Locate the cell with the specified text and output its (x, y) center coordinate. 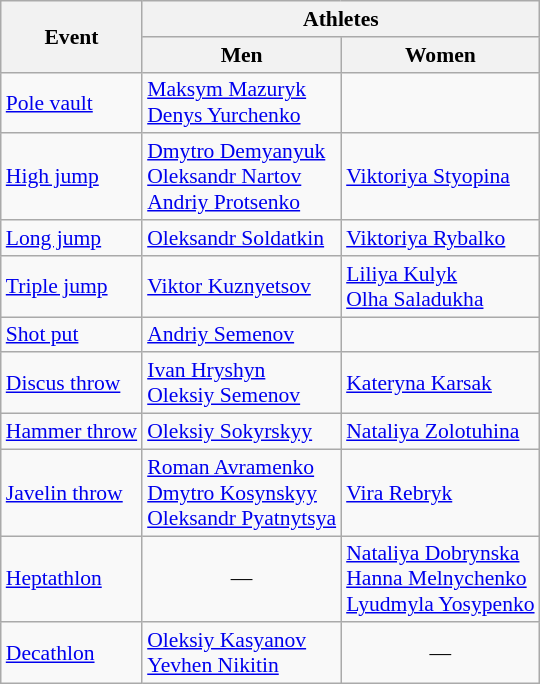
Roman AvramenkoDmytro KosynskyyOleksandr Pyatnytsya (242, 492)
Long jump (72, 238)
Javelin throw (72, 492)
Discus throw (72, 384)
Dmytro DemyanyukOleksandr NartovAndriy Protsenko (242, 178)
Oleksiy KasyanovYevhen Nikitin (242, 654)
Vira Rebryk (440, 492)
Shot put (72, 335)
Decathlon (72, 654)
Oleksiy Sokyrskyy (242, 432)
Hammer throw (72, 432)
Viktoriya Rybalko (440, 238)
Oleksandr Soldatkin (242, 238)
Andriy Semenov (242, 335)
Event (72, 36)
Pole vault (72, 102)
Athletes (340, 19)
Men (242, 55)
Women (440, 55)
Viktor Kuznyetsov (242, 286)
Ivan HryshynOleksiy Semenov (242, 384)
Maksym MazurykDenys Yurchenko (242, 102)
Heptathlon (72, 580)
Nataliya DobrynskaHanna MelnychenkoLyudmyla Yosypenko (440, 580)
Kateryna Karsak (440, 384)
Nataliya Zolotuhina (440, 432)
Triple jump (72, 286)
Liliya KulykOlha Saladukha (440, 286)
Viktoriya Styopina (440, 178)
High jump (72, 178)
